Return the [x, y] coordinate for the center point of the cell that contains the specified text.  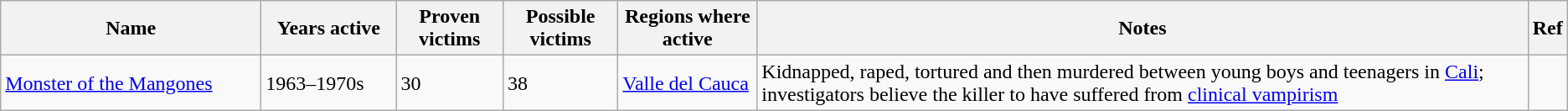
Monster of the Mangones [131, 82]
Regions where active [688, 29]
30 [450, 82]
Notes [1142, 29]
Ref [1548, 29]
Years active [328, 29]
38 [561, 82]
Valle del Cauca [688, 82]
Possible victims [561, 29]
Proven victims [450, 29]
Name [131, 29]
1963–1970s [328, 82]
